Return (x, y) of the center of cell containing provided text 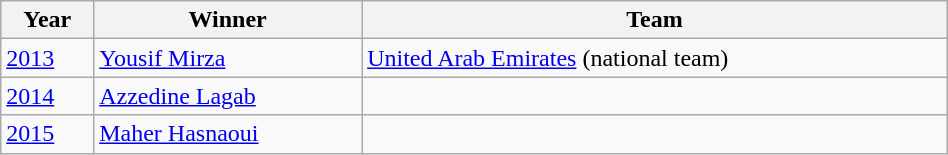
Winner (228, 20)
2015 (48, 134)
Team (655, 20)
Yousif Mirza (228, 58)
Year (48, 20)
Azzedine Lagab (228, 96)
2013 (48, 58)
2014 (48, 96)
United Arab Emirates (national team) (655, 58)
Maher Hasnaoui (228, 134)
